Locate the cell with the specified text and output its [X, Y] center coordinate. 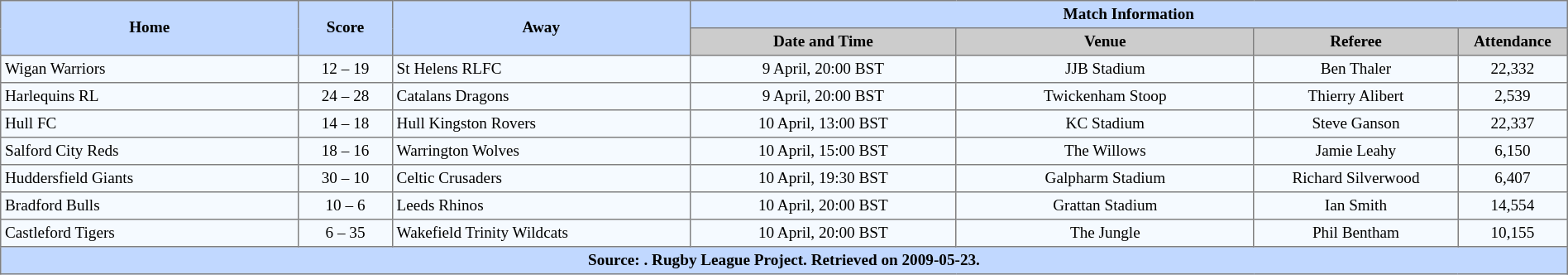
Grattan Stadium [1105, 205]
The Willows [1105, 151]
Twickenham Stoop [1105, 96]
Jamie Leahy [1355, 151]
Harlequins RL [150, 96]
Ian Smith [1355, 205]
Date and Time [823, 41]
Phil Bentham [1355, 234]
St Helens RLFC [541, 70]
10 April, 13:00 BST [823, 124]
Castleford Tigers [150, 234]
Venue [1105, 41]
14,554 [1513, 205]
14 – 18 [346, 124]
Hull FC [150, 124]
24 – 28 [346, 96]
Wigan Warriors [150, 70]
KC Stadium [1105, 124]
Galpharm Stadium [1105, 179]
6 – 35 [346, 234]
Home [150, 28]
Steve Ganson [1355, 124]
JJB Stadium [1105, 70]
Score [346, 28]
2,539 [1513, 96]
Leeds Rhinos [541, 205]
Source: . Rugby League Project. Retrieved on 2009-05-23. [784, 260]
Wakefield Trinity Wildcats [541, 234]
6,150 [1513, 151]
Hull Kingston Rovers [541, 124]
6,407 [1513, 179]
10 April, 19:30 BST [823, 179]
Warrington Wolves [541, 151]
10 – 6 [346, 205]
Away [541, 28]
Bradford Bulls [150, 205]
Ben Thaler [1355, 70]
The Jungle [1105, 234]
Salford City Reds [150, 151]
Richard Silverwood [1355, 179]
18 – 16 [346, 151]
Attendance [1513, 41]
Match Information [1128, 15]
12 – 19 [346, 70]
10,155 [1513, 234]
10 April, 15:00 BST [823, 151]
Huddersfield Giants [150, 179]
Catalans Dragons [541, 96]
30 – 10 [346, 179]
Thierry Alibert [1355, 96]
22,332 [1513, 70]
Referee [1355, 41]
Celtic Crusaders [541, 179]
22,337 [1513, 124]
